Find where the given text appears and provide that cell's center as [X, Y] coordinate. 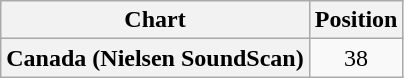
Position [356, 20]
Canada (Nielsen SoundScan) [155, 58]
Chart [155, 20]
38 [356, 58]
